Determine the (x, y) coordinate at the center of the cell enclosing the given text.  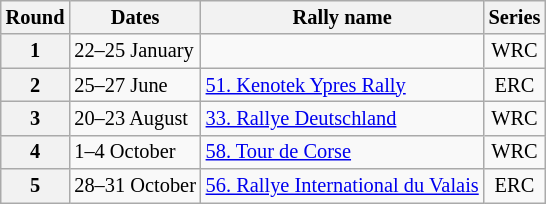
Rally name (342, 17)
3 (36, 118)
5 (36, 186)
58. Tour de Corse (342, 152)
25–27 June (134, 85)
4 (36, 152)
56. Rallye International du Valais (342, 186)
51. Kenotek Ypres Rally (342, 85)
Round (36, 17)
Dates (134, 17)
22–25 January (134, 51)
1–4 October (134, 152)
1 (36, 51)
Series (515, 17)
20–23 August (134, 118)
33. Rallye Deutschland (342, 118)
2 (36, 85)
28–31 October (134, 186)
